Provide the [x, y] coordinate of the cell's center where the given text is located.  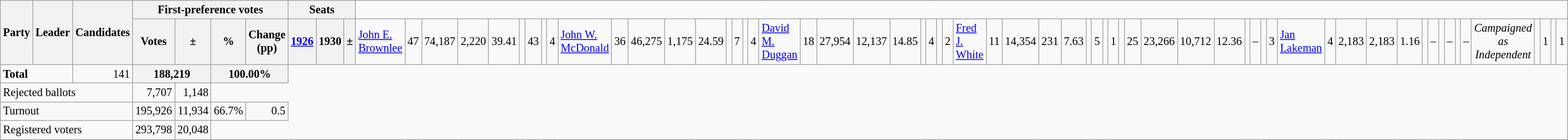
188,219 [172, 74]
231 [1050, 42]
7.63 [1073, 42]
18 [809, 42]
195,926 [154, 111]
% [228, 42]
John E. Brownlee [380, 42]
Fred J. White [970, 42]
47 [413, 42]
Leader [53, 32]
2 [948, 42]
46,275 [647, 42]
1.16 [1410, 42]
7 [737, 42]
1926 [302, 42]
36 [620, 42]
293,798 [154, 130]
3 [1272, 42]
24.59 [711, 42]
Turnout [67, 111]
Seats [322, 9]
14.85 [905, 42]
Jan Lakeman [1301, 42]
Change (pp) [267, 42]
27,954 [835, 42]
10,712 [1196, 42]
John W. McDonald [585, 42]
12,137 [871, 42]
141 [103, 74]
1,148 [193, 92]
Total [37, 74]
14,354 [1020, 42]
43 [533, 42]
20,048 [193, 130]
David M. Duggan [779, 42]
39.41 [504, 42]
Candidates [103, 32]
First-preference votes [211, 9]
74,187 [440, 42]
66.7% [228, 111]
Registered voters [67, 130]
0.5 [267, 111]
12.36 [1229, 42]
23,266 [1160, 42]
Party [17, 32]
Rejected ballots [67, 92]
1930 [330, 42]
25 [1132, 42]
7,707 [154, 92]
5 [1097, 42]
2,220 [473, 42]
100.00% [249, 74]
11 [994, 42]
11,934 [193, 111]
Campaigned as Independent [1503, 42]
1,175 [680, 42]
Votes [154, 42]
